Identify which cell holds the provided text, then report its (x, y) central coordinate. 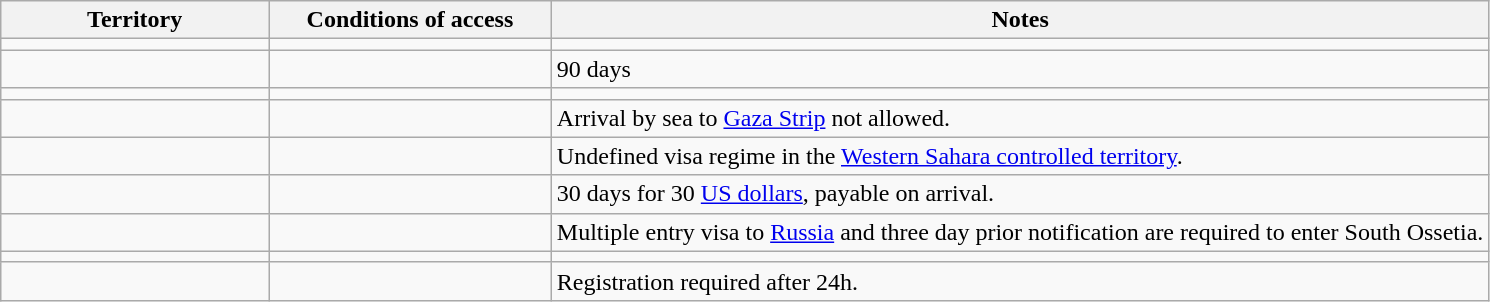
Registration required after 24h. (1020, 281)
Arrival by sea to Gaza Strip not allowed. (1020, 118)
Notes (1020, 20)
Conditions of access (410, 20)
Multiple entry visa to Russia and three day prior notification are required to enter South Ossetia. (1020, 232)
Undefined visa regime in the Western Sahara controlled territory. (1020, 156)
90 days (1020, 69)
30 days for 30 US dollars, payable on arrival. (1020, 194)
Territory (135, 20)
